Determine the [X, Y] coordinate at the center of the cell enclosing the given text.  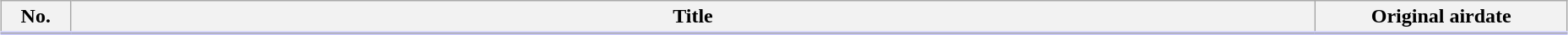
Original airdate [1441, 17]
Title [693, 17]
No. [35, 17]
